From the cell containing the given text, extract its center point as [x, y] coordinate. 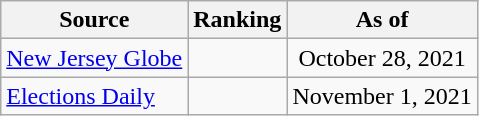
Ranking [238, 20]
As of [382, 20]
Source [94, 20]
New Jersey Globe [94, 58]
Elections Daily [94, 96]
October 28, 2021 [382, 58]
November 1, 2021 [382, 96]
